Capture the cell that displays the provided text and extract its (X, Y) central coordinate. 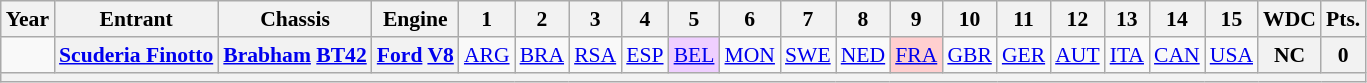
ITA (1127, 55)
MON (750, 55)
NED (863, 55)
Year (28, 19)
NC (1290, 55)
Engine (416, 19)
Chassis (294, 19)
FRA (916, 55)
8 (863, 19)
2 (542, 19)
BEL (694, 55)
RSA (595, 55)
7 (808, 19)
CAN (1177, 55)
10 (970, 19)
1 (487, 19)
11 (1024, 19)
SWE (808, 55)
BRA (542, 55)
15 (1232, 19)
WDC (1290, 19)
Brabham BT42 (294, 55)
GBR (970, 55)
USA (1232, 55)
Entrant (136, 19)
12 (1077, 19)
Scuderia Finotto (136, 55)
Pts. (1343, 19)
4 (644, 19)
14 (1177, 19)
AUT (1077, 55)
3 (595, 19)
6 (750, 19)
9 (916, 19)
5 (694, 19)
GER (1024, 55)
Ford V8 (416, 55)
13 (1127, 19)
0 (1343, 55)
ESP (644, 55)
ARG (487, 55)
